Determine the [x, y] coordinate at the center of the cell enclosing the given text.  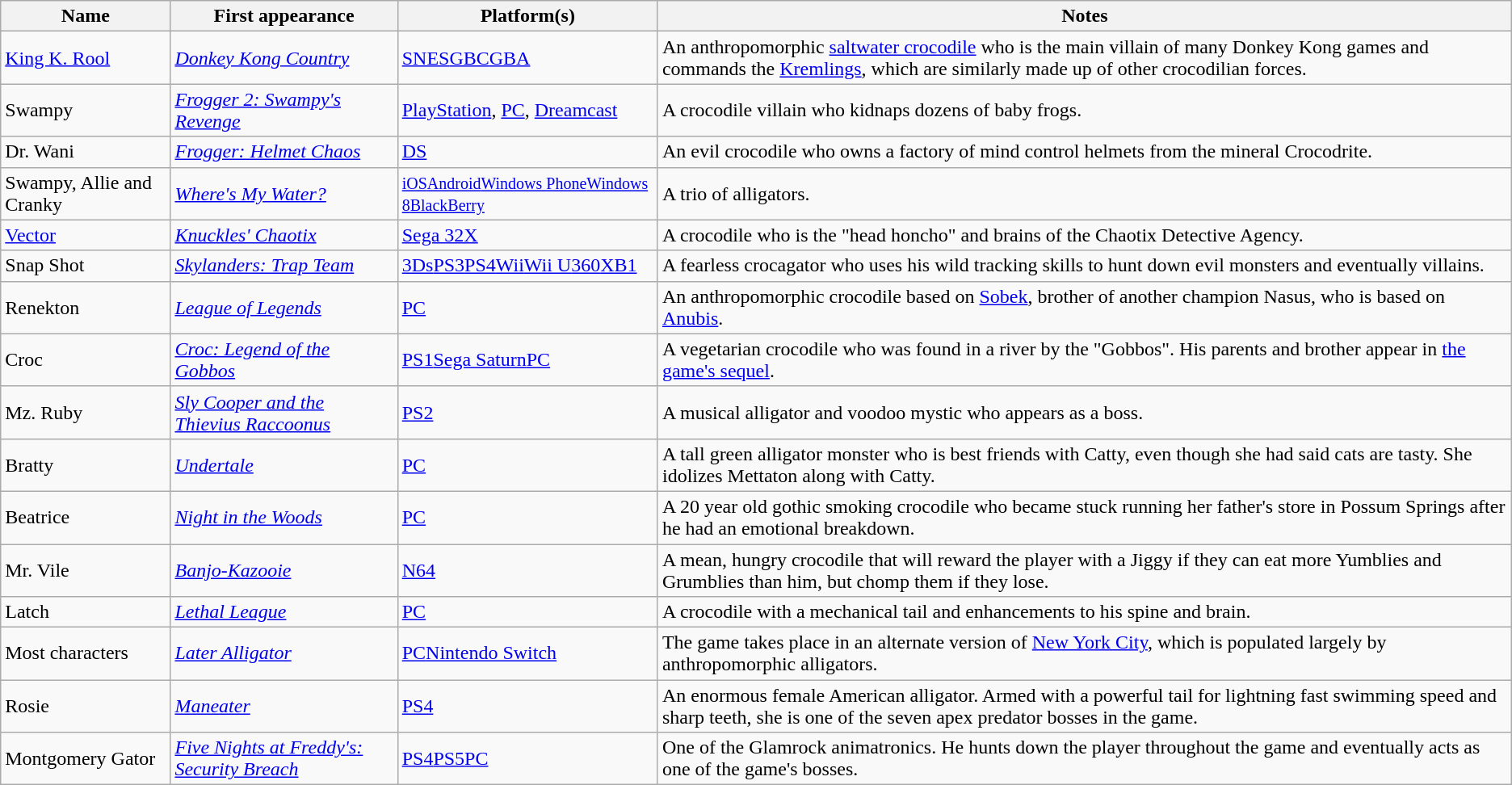
Platform(s) [527, 16]
3DsPS3PS4WiiWii U360XB1 [527, 266]
PCNintendo Switch [527, 654]
A 20 year old gothic smoking crocodile who became stuck running her father's store in Possum Springs after he had an emotional breakdown. [1084, 517]
Mr. Vile [86, 570]
PS4PS5PC [527, 759]
Mz. Ruby [86, 412]
Frogger 2: Swampy's Revenge [284, 110]
The game takes place in an alternate version of New York City, which is populated largely by anthropomorphic alligators. [1084, 654]
Night in the Woods [284, 517]
A mean, hungry crocodile that will reward the player with a Jiggy if they can eat more Yumblies and Grumblies than him, but chomp them if they lose. [1084, 570]
Swampy, Allie and Cranky [86, 194]
A fearless crocagator who uses his wild tracking skills to hunt down evil monsters and eventually villains. [1084, 266]
Rosie [86, 706]
Croc [86, 360]
Frogger: Helmet Chaos [284, 152]
Snap Shot [86, 266]
League of Legends [284, 307]
Croc: Legend of the Gobbos [284, 360]
A musical alligator and voodoo mystic who appears as a boss. [1084, 412]
N64 [527, 570]
A vegetarian crocodile who was found in a river by the "Gobbos". His parents and brother appear in the game's sequel. [1084, 360]
Later Alligator [284, 654]
First appearance [284, 16]
Notes [1084, 16]
Sly Cooper and the Thievius Raccoonus [284, 412]
Knuckles' Chaotix [284, 235]
Renekton [86, 307]
PlayStation, PC, Dreamcast [527, 110]
Vector [86, 235]
Montgomery Gator [86, 759]
PS4 [527, 706]
An evil crocodile who owns a factory of mind control helmets from the mineral Crocodrite. [1084, 152]
A trio of alligators. [1084, 194]
Lethal League [284, 612]
Most characters [86, 654]
DS [527, 152]
Banjo-Kazooie [284, 570]
King K. Rool [86, 58]
Latch [86, 612]
Sega 32X [527, 235]
A crocodile who is the "head honcho" and brains of the Chaotix Detective Agency. [1084, 235]
PS2 [527, 412]
SNESGBCGBA [527, 58]
Undertale [284, 465]
iOSAndroidWindows PhoneWindows 8BlackBerry [527, 194]
Swampy [86, 110]
Five Nights at Freddy's: Security Breach [284, 759]
Dr. Wani [86, 152]
Name [86, 16]
Bratty [86, 465]
PS1Sega SaturnPC [527, 360]
Where's My Water? [284, 194]
An anthropomorphic crocodile based on Sobek, brother of another champion Nasus, who is based on Anubis. [1084, 307]
Beatrice [86, 517]
Donkey Kong Country [284, 58]
Maneater [284, 706]
A tall green alligator monster who is best friends with Catty, even though she had said cats are tasty. She idolizes Mettaton along with Catty. [1084, 465]
A crocodile with a mechanical tail and enhancements to his spine and brain. [1084, 612]
A crocodile villain who kidnaps dozens of baby frogs. [1084, 110]
Skylanders: Trap Team [284, 266]
One of the Glamrock animatronics. He hunts down the player throughout the game and eventually acts as one of the game's bosses. [1084, 759]
